Determine the [X, Y] coordinate at the center of the cell enclosing the given text.  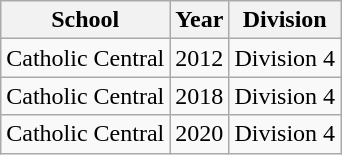
2018 [200, 96]
2020 [200, 134]
School [86, 20]
Year [200, 20]
Division [285, 20]
2012 [200, 58]
